Find where the given text appears and provide that cell's center as [X, Y] coordinate. 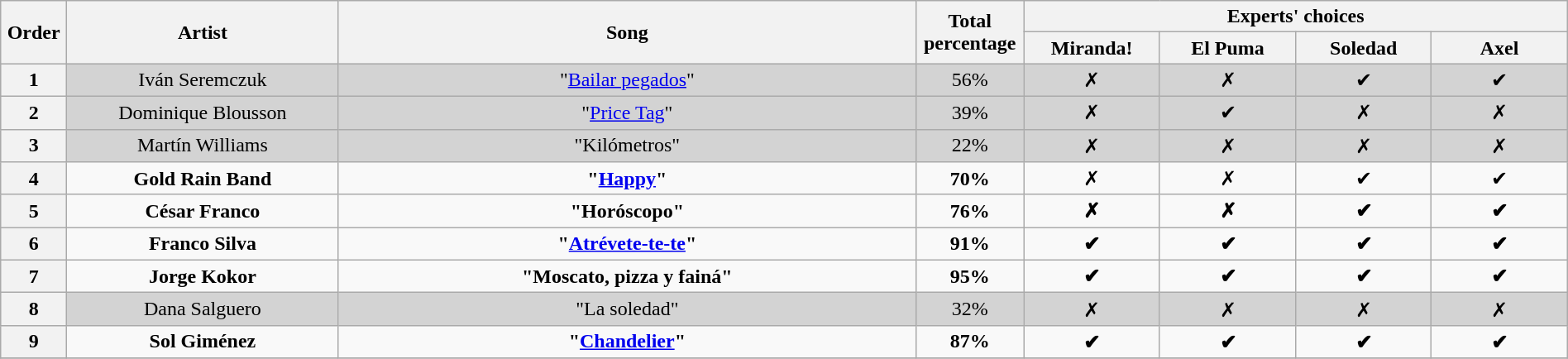
"Atrévete-te-te" [627, 244]
"Kilómetros" [627, 146]
"Price Tag" [627, 112]
5 [34, 211]
Order [34, 32]
87% [969, 342]
2 [34, 112]
3 [34, 146]
Dominique Blousson [203, 112]
1 [34, 80]
4 [34, 179]
"La soledad" [627, 309]
Franco Silva [203, 244]
"Moscato, pizza y fainá" [627, 276]
El Puma [1227, 48]
Artist [203, 32]
7 [34, 276]
Experts' choices [1295, 17]
9 [34, 342]
39% [969, 112]
Iván Seremczuk [203, 80]
"Happy" [627, 179]
"Chandelier" [627, 342]
Sol Giménez [203, 342]
Dana Salguero [203, 309]
32% [969, 309]
Gold Rain Band [203, 179]
Soledad [1364, 48]
95% [969, 276]
70% [969, 179]
César Franco [203, 211]
56% [969, 80]
Miranda! [1092, 48]
"Bailar pegados" [627, 80]
Total percentage [969, 32]
Martín Williams [203, 146]
Song [627, 32]
6 [34, 244]
91% [969, 244]
Jorge Kokor [203, 276]
8 [34, 309]
"Horóscopo" [627, 211]
Axel [1499, 48]
22% [969, 146]
76% [969, 211]
